Locate the cell with the specified text and output its (X, Y) center coordinate. 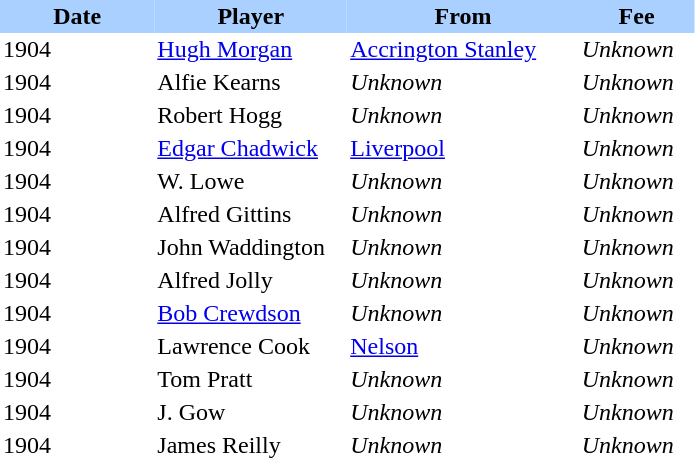
Alfred Gittins (250, 214)
J. Gow (250, 412)
From (462, 16)
Tom Pratt (250, 380)
Alfie Kearns (250, 82)
Robert Hogg (250, 116)
Nelson (462, 346)
Edgar Chadwick (250, 148)
Bob Crewdson (250, 314)
Lawrence Cook (250, 346)
Hugh Morgan (250, 50)
Accrington Stanley (462, 50)
Date (77, 16)
Player (250, 16)
W. Lowe (250, 182)
Alfred Jolly (250, 280)
Liverpool (462, 148)
John Waddington (250, 248)
Fee (637, 16)
